Output the (X, Y) coordinate of the center of the cell containing the given text.  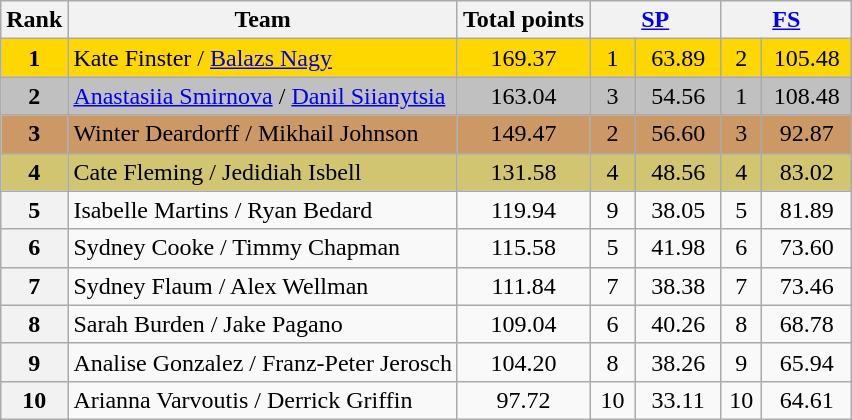
Kate Finster / Balazs Nagy (263, 58)
83.02 (807, 172)
Team (263, 20)
119.94 (523, 210)
38.38 (678, 286)
Total points (523, 20)
92.87 (807, 134)
115.58 (523, 248)
48.56 (678, 172)
Cate Fleming / Jedidiah Isbell (263, 172)
Analise Gonzalez / Franz-Peter Jerosch (263, 362)
Isabelle Martins / Ryan Bedard (263, 210)
64.61 (807, 400)
Sarah Burden / Jake Pagano (263, 324)
63.89 (678, 58)
41.98 (678, 248)
38.26 (678, 362)
73.46 (807, 286)
169.37 (523, 58)
SP (656, 20)
33.11 (678, 400)
73.60 (807, 248)
38.05 (678, 210)
Anastasiia Smirnova / Danil Siianytsia (263, 96)
149.47 (523, 134)
68.78 (807, 324)
Arianna Varvoutis / Derrick Griffin (263, 400)
56.60 (678, 134)
54.56 (678, 96)
131.58 (523, 172)
Sydney Flaum / Alex Wellman (263, 286)
81.89 (807, 210)
FS (786, 20)
163.04 (523, 96)
Winter Deardorff / Mikhail Johnson (263, 134)
65.94 (807, 362)
108.48 (807, 96)
111.84 (523, 286)
Sydney Cooke / Timmy Chapman (263, 248)
40.26 (678, 324)
105.48 (807, 58)
109.04 (523, 324)
Rank (34, 20)
97.72 (523, 400)
104.20 (523, 362)
